Extract the [X, Y] coordinate from the center of the cell holding the provided text.  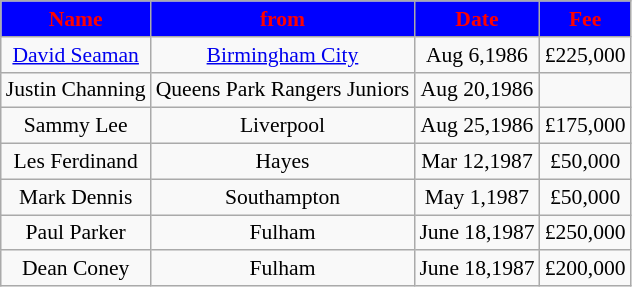
£175,000 [586, 126]
Mar 12,1987 [476, 162]
£225,000 [586, 55]
£250,000 [586, 233]
Hayes [283, 162]
David Seaman [76, 55]
Les Ferdinand [76, 162]
Aug 25,1986 [476, 126]
Southampton [283, 197]
Aug 6,1986 [476, 55]
Liverpool [283, 126]
Name [76, 19]
Paul Parker [76, 233]
May 1,1987 [476, 197]
Queens Park Rangers Juniors [283, 90]
Mark Dennis [76, 197]
Justin Channing [76, 90]
£200,000 [586, 269]
Sammy Lee [76, 126]
from [283, 19]
Birmingham City [283, 55]
Fee [586, 19]
Dean Coney [76, 269]
Aug 20,1986 [476, 90]
Date [476, 19]
